For the text-containing cell, return its midpoint in (x, y) coordinate format. 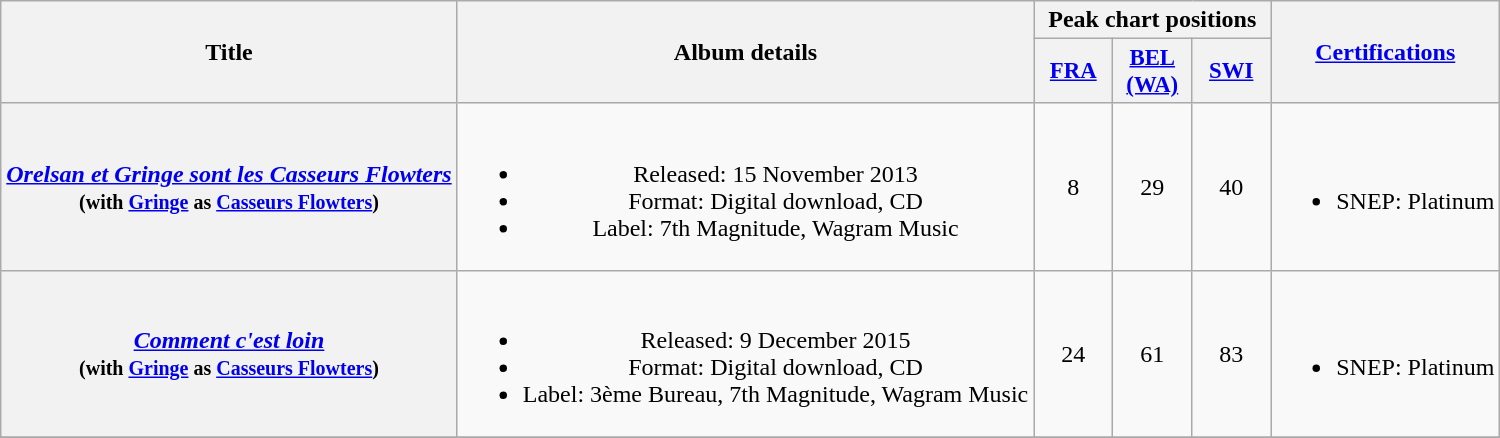
29 (1152, 186)
Certifications (1386, 52)
40 (1232, 186)
24 (1074, 354)
SWI (1232, 72)
Released: 9 December 2015Format: Digital download, CDLabel: 3ème Bureau, 7th Magnitude, Wagram Music (746, 354)
Peak chart positions (1152, 20)
61 (1152, 354)
83 (1232, 354)
Comment c'est loin(with Gringe as Casseurs Flowters) (229, 354)
BEL (WA) (1152, 72)
Album details (746, 52)
8 (1074, 186)
FRA (1074, 72)
Title (229, 52)
Released: 15 November 2013Format: Digital download, CDLabel: 7th Magnitude, Wagram Music (746, 186)
Orelsan et Gringe sont les Casseurs Flowters(with Gringe as Casseurs Flowters) (229, 186)
